Pinpoint the cell where the given text exists, returning its (X, Y) midpoint coordinate. 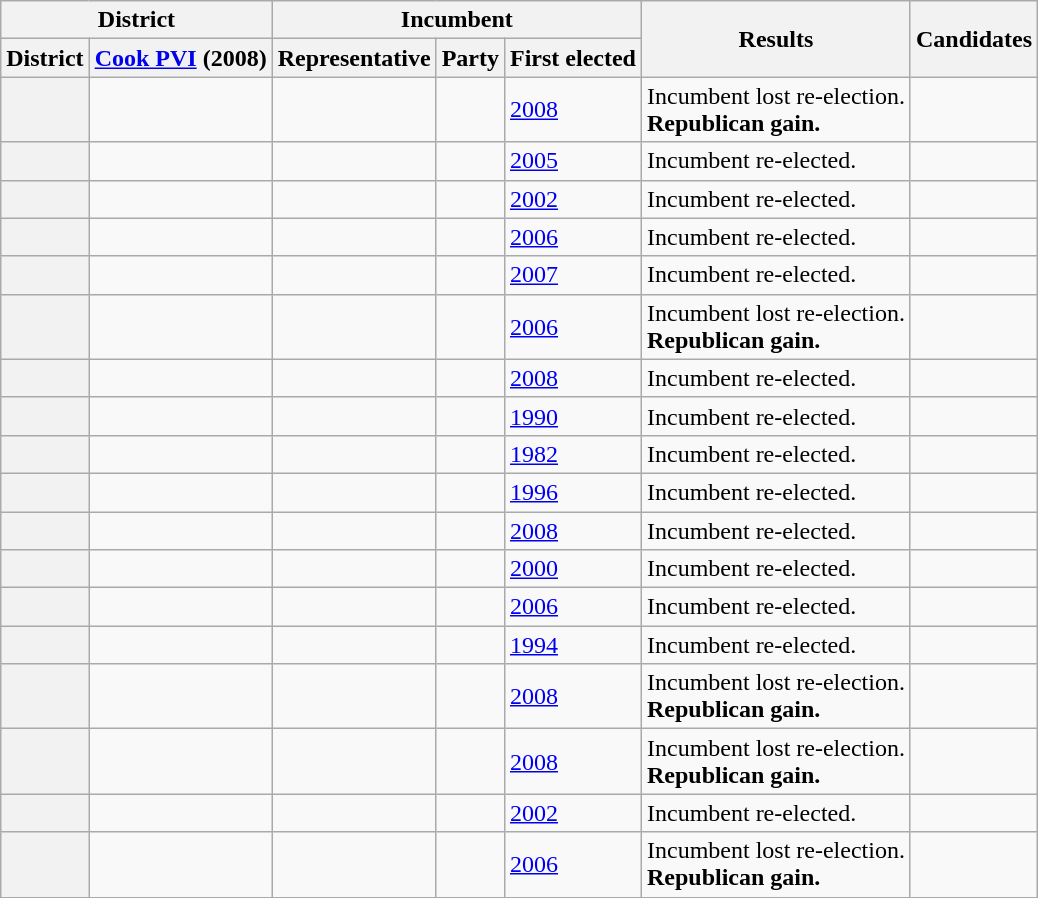
First elected (572, 58)
2005 (572, 161)
Candidates (974, 39)
1990 (572, 416)
2000 (572, 569)
Party (470, 58)
Representative (354, 58)
1996 (572, 492)
1994 (572, 645)
Results (776, 39)
1982 (572, 454)
Incumbent (456, 20)
2007 (572, 275)
Cook PVI (2008) (180, 58)
